Search for the cell housing the specified text and yield its [x, y] center coordinate. 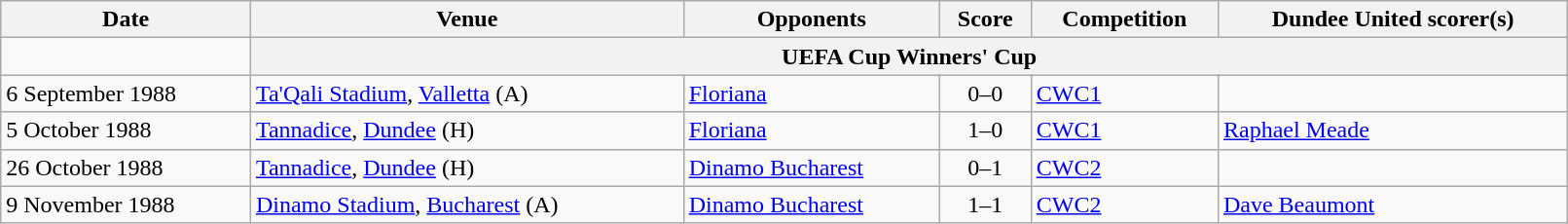
5 October 1988 [127, 131]
UEFA Cup Winners' Cup [909, 56]
26 October 1988 [127, 168]
1–1 [985, 205]
Ta'Qali Stadium, Valletta (A) [467, 93]
0–1 [985, 168]
1–0 [985, 131]
Dave Beaumont [1392, 205]
Competition [1124, 19]
Score [985, 19]
0–0 [985, 93]
Dundee United scorer(s) [1392, 19]
Date [127, 19]
9 November 1988 [127, 205]
6 September 1988 [127, 93]
Venue [467, 19]
Raphael Meade [1392, 131]
Dinamo Stadium, Bucharest (A) [467, 205]
Opponents [812, 19]
